Search for the cell housing the specified text and yield its (X, Y) center coordinate. 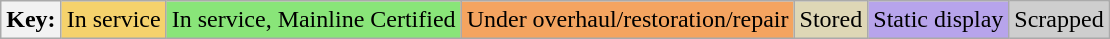
In service, Mainline Certified (314, 20)
Under overhaul/restoration/repair (628, 20)
In service (114, 20)
Key: (31, 20)
Scrapped (1059, 20)
Stored (831, 20)
Static display (938, 20)
